Output the (x, y) coordinate of the center of the cell containing the given text.  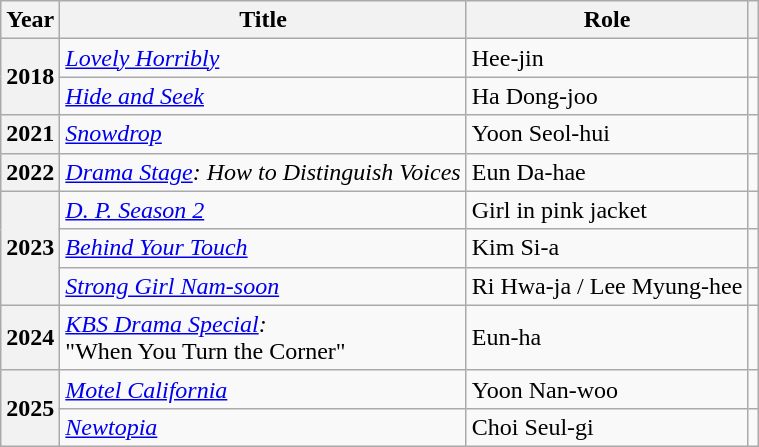
Drama Stage: How to Distinguish Voices (263, 172)
D. P. Season 2 (263, 210)
Strong Girl Nam-soon (263, 286)
Ha Dong-joo (607, 96)
Ri Hwa-ja / Lee Myung-hee (607, 286)
2025 (30, 408)
Snowdrop (263, 134)
Hee-jin (607, 58)
2024 (30, 338)
Behind Your Touch (263, 248)
Choi Seul-gi (607, 427)
Lovely Horribly (263, 58)
Yoon Seol-hui (607, 134)
Eun Da-hae (607, 172)
2022 (30, 172)
Yoon Nan-woo (607, 389)
Hide and Seek (263, 96)
2018 (30, 77)
Role (607, 20)
Girl in pink jacket (607, 210)
Eun-ha (607, 338)
Newtopia (263, 427)
Title (263, 20)
2023 (30, 248)
Motel California (263, 389)
Kim Si-a (607, 248)
KBS Drama Special:"When You Turn the Corner" (263, 338)
2021 (30, 134)
Year (30, 20)
